Extract the [x, y] coordinate from the center of the cell holding the provided text.  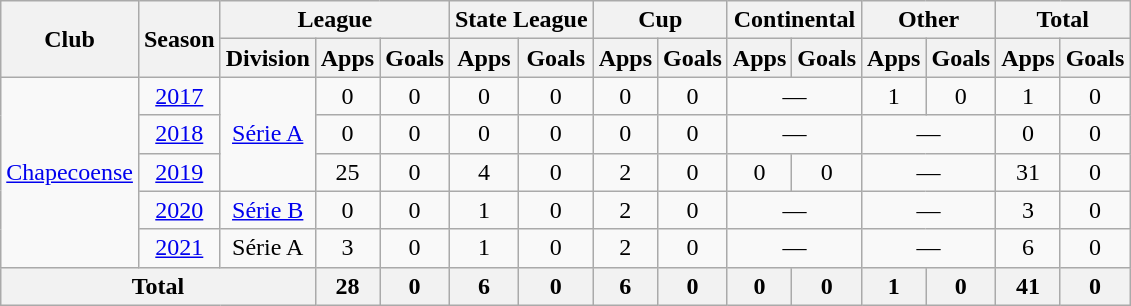
Continental [794, 20]
Club [70, 39]
4 [484, 172]
31 [1028, 172]
Chapecoense [70, 172]
Cup [660, 20]
League [334, 20]
28 [347, 286]
25 [347, 172]
2020 [179, 210]
State League [521, 20]
Other [929, 20]
2019 [179, 172]
Série B [268, 210]
Division [268, 58]
2021 [179, 248]
Season [179, 39]
2018 [179, 134]
41 [1028, 286]
2017 [179, 96]
